Pinpoint the cell where the given text exists, returning its [X, Y] midpoint coordinate. 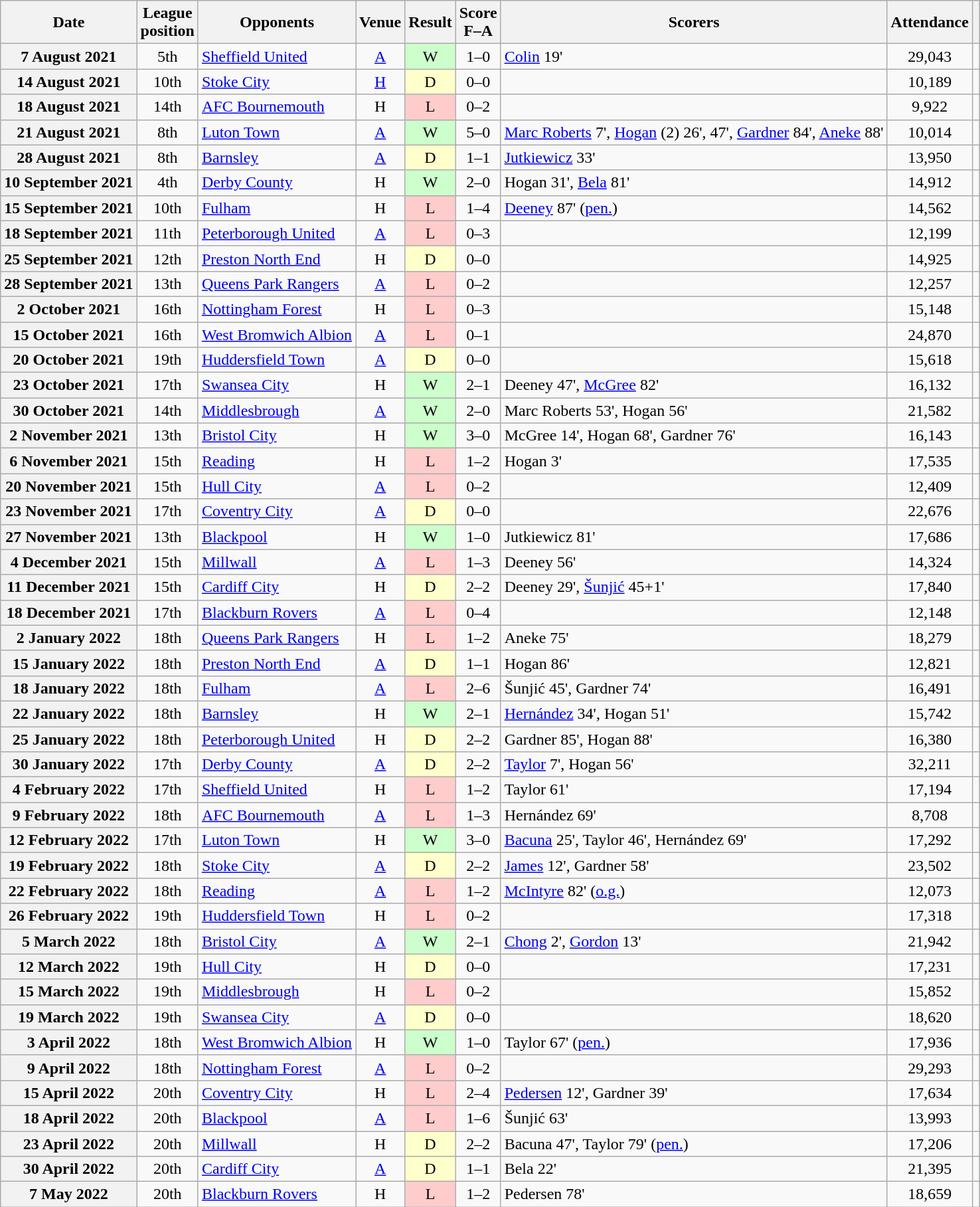
Marc Roberts 53', Hogan 56' [694, 411]
11 December 2021 [69, 587]
30 October 2021 [69, 411]
16,143 [930, 436]
15 March 2022 [69, 992]
0–1 [478, 334]
9 February 2022 [69, 815]
Deeney 29', Šunjić 45+1' [694, 587]
Deeney 56' [694, 562]
2 October 2021 [69, 309]
Hogan 31', Bela 81' [694, 183]
2–4 [478, 1093]
5–0 [478, 132]
20 November 2021 [69, 486]
5 March 2022 [69, 941]
26 February 2022 [69, 916]
10 September 2021 [69, 183]
1–4 [478, 208]
6 November 2021 [69, 461]
Date [69, 23]
29,043 [930, 56]
0–4 [478, 612]
Gardner 85', Hogan 88' [694, 739]
17,686 [930, 537]
14 August 2021 [69, 82]
12,257 [930, 284]
15,852 [930, 992]
Taylor 7', Hogan 56' [694, 765]
16,132 [930, 385]
19 March 2022 [69, 1017]
22 January 2022 [69, 713]
13,993 [930, 1118]
22,676 [930, 511]
Šunjić 45', Gardner 74' [694, 688]
McIntyre 82' (o.g.) [694, 891]
15 October 2021 [69, 334]
17,936 [930, 1042]
20 October 2021 [69, 360]
23 November 2021 [69, 511]
14,324 [930, 562]
15 April 2022 [69, 1093]
Jutkiewicz 33' [694, 157]
17,318 [930, 916]
Jutkiewicz 81' [694, 537]
23 April 2022 [69, 1143]
Bacuna 25', Taylor 46', Hernández 69' [694, 840]
17,535 [930, 461]
18 December 2021 [69, 612]
10,014 [930, 132]
15,148 [930, 309]
Scorers [694, 23]
Taylor 67' (pen.) [694, 1042]
Bacuna 47', Taylor 79' (pen.) [694, 1143]
17,292 [930, 840]
4 February 2022 [69, 790]
7 May 2022 [69, 1194]
17,231 [930, 967]
Chong 2', Gordon 13' [694, 941]
28 August 2021 [69, 157]
18,279 [930, 638]
18,620 [930, 1017]
11th [167, 233]
18 January 2022 [69, 688]
Šunjić 63' [694, 1118]
Deeney 47', McGree 82' [694, 385]
14,925 [930, 258]
Result [430, 23]
Hogan 86' [694, 663]
22 February 2022 [69, 891]
Aneke 75' [694, 638]
James 12', Gardner 58' [694, 866]
21,582 [930, 411]
12th [167, 258]
9 April 2022 [69, 1068]
32,211 [930, 765]
ScoreF–A [478, 23]
12,409 [930, 486]
2 January 2022 [69, 638]
27 November 2021 [69, 537]
23 October 2021 [69, 385]
15 September 2021 [69, 208]
24,870 [930, 334]
12 February 2022 [69, 840]
9,922 [930, 107]
12,821 [930, 663]
2 November 2021 [69, 436]
19 February 2022 [69, 866]
30 April 2022 [69, 1169]
4 December 2021 [69, 562]
21 August 2021 [69, 132]
29,293 [930, 1068]
17,206 [930, 1143]
21,942 [930, 941]
12,073 [930, 891]
Hernández 69' [694, 815]
25 January 2022 [69, 739]
18 April 2022 [69, 1118]
3 April 2022 [69, 1042]
18 September 2021 [69, 233]
7 August 2021 [69, 56]
12,148 [930, 612]
10,189 [930, 82]
18,659 [930, 1194]
1–6 [478, 1118]
21,395 [930, 1169]
Colin 19' [694, 56]
25 September 2021 [69, 258]
14,912 [930, 183]
14,562 [930, 208]
Leagueposition [167, 23]
Deeney 87' (pen.) [694, 208]
23,502 [930, 866]
Pedersen 78' [694, 1194]
12 March 2022 [69, 967]
8,708 [930, 815]
28 September 2021 [69, 284]
4th [167, 183]
McGree 14', Hogan 68', Gardner 76' [694, 436]
Pedersen 12', Gardner 39' [694, 1093]
17,840 [930, 587]
15,742 [930, 713]
Hogan 3' [694, 461]
Marc Roberts 7', Hogan (2) 26', 47', Gardner 84', Aneke 88' [694, 132]
Taylor 61' [694, 790]
17,634 [930, 1093]
15,618 [930, 360]
16,380 [930, 739]
15 January 2022 [69, 663]
18 August 2021 [69, 107]
17,194 [930, 790]
Bela 22' [694, 1169]
13,950 [930, 157]
12,199 [930, 233]
30 January 2022 [69, 765]
Attendance [930, 23]
Opponents [276, 23]
5th [167, 56]
Hernández 34', Hogan 51' [694, 713]
16,491 [930, 688]
2–6 [478, 688]
Venue [380, 23]
